Locate the cell with the specified text and output its [x, y] center coordinate. 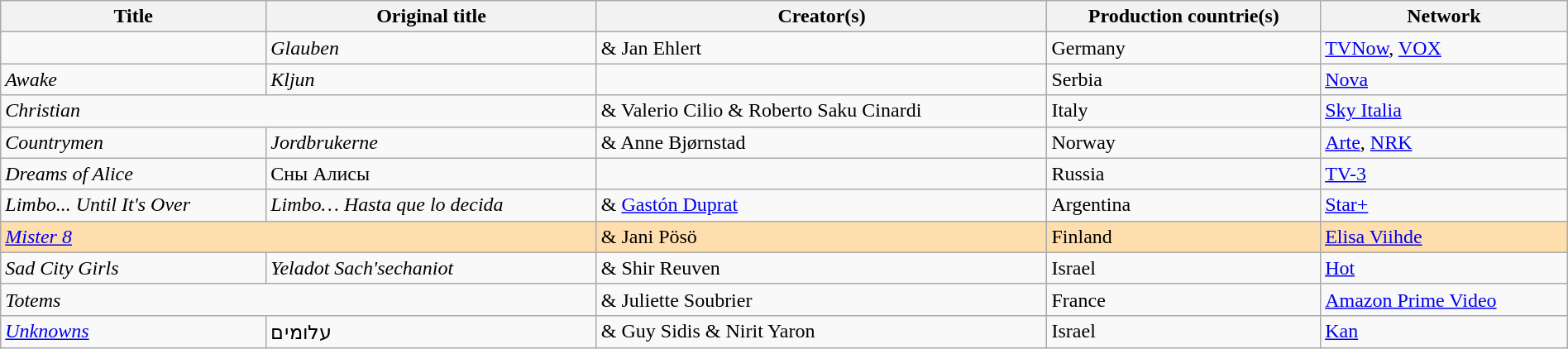
Mister 8 [299, 237]
Awake [134, 79]
Original title [432, 17]
Network [1444, 17]
Christian [299, 111]
Star+ [1444, 205]
Finland [1184, 237]
& Gastón Duprat [822, 205]
& Jan Ehlert [822, 48]
Arte, NRK [1444, 142]
& Valerio Cilio & Roberto Saku Cinardi [822, 111]
Production countrie(s) [1184, 17]
& Guy Sidis & Nirit Yaron [822, 332]
TV-3 [1444, 174]
Serbia [1184, 79]
Totems [299, 299]
Yeladot Sach'sechaniot [432, 268]
עלומים [432, 332]
Kljun [432, 79]
Sky Italia [1444, 111]
Italy [1184, 111]
Title [134, 17]
Limbo... Until It's Over [134, 205]
Unknowns [134, 332]
Сны Алисы [432, 174]
Kan [1444, 332]
TVNow, VOX [1444, 48]
Argentina [1184, 205]
& Shir Reuven [822, 268]
Amazon Prime Video [1444, 299]
Creator(s) [822, 17]
Russia [1184, 174]
France [1184, 299]
Germany [1184, 48]
Sad City Girls [134, 268]
& Jani Pösö [822, 237]
Glauben [432, 48]
Hot [1444, 268]
& Juliette Soubrier [822, 299]
Dreams of Alice [134, 174]
Jordbrukerne [432, 142]
Nova [1444, 79]
Limbo… Hasta que lo decida [432, 205]
Norway [1184, 142]
Elisa Viihde [1444, 237]
Countrymen [134, 142]
& Anne Bjørnstad [822, 142]
